Pinpoint the cell where the given text exists, returning its [X, Y] midpoint coordinate. 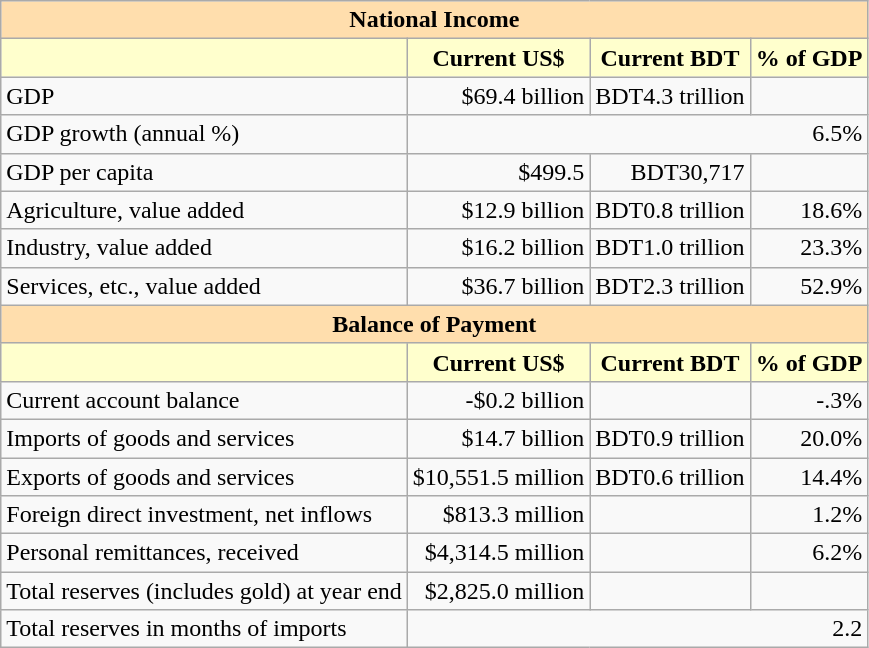
$2,825.0 million [498, 591]
Exports of goods and services [204, 477]
$36.7 billion [498, 286]
2.2 [638, 629]
14.4% [809, 477]
BDT4.3 trillion [670, 96]
Personal remittances, received [204, 553]
$14.7 billion [498, 438]
Foreign direct investment, net inflows [204, 515]
20.0% [809, 438]
$813.3 million [498, 515]
National Income [434, 20]
Total reserves in months of imports [204, 629]
BDT0.6 trillion [670, 477]
Current account balance [204, 400]
23.3% [809, 248]
BDT2.3 trillion [670, 286]
$69.4 billion [498, 96]
Balance of Payment [434, 324]
Imports of goods and services [204, 438]
GDP [204, 96]
Agriculture, value added [204, 210]
$4,314.5 million [498, 553]
GDP growth (annual %) [204, 134]
BDT0.9 trillion [670, 438]
52.9% [809, 286]
$10,551.5 million [498, 477]
6.5% [638, 134]
-$0.2 billion [498, 400]
GDP per capita [204, 172]
BDT1.0 trillion [670, 248]
BDT30,717 [670, 172]
1.2% [809, 515]
18.6% [809, 210]
$16.2 billion [498, 248]
$499.5 [498, 172]
6.2% [809, 553]
$12.9 billion [498, 210]
BDT0.8 trillion [670, 210]
Total reserves (includes gold) at year end [204, 591]
Industry, value added [204, 248]
Services, etc., value added [204, 286]
-.3% [809, 400]
